Provide the (x, y) coordinate of the cell's center where the given text is located.  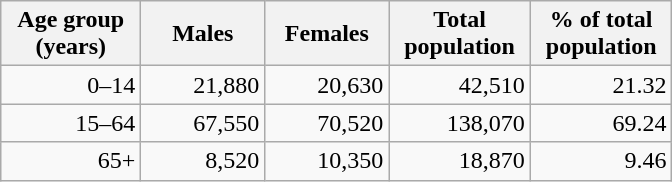
Age group (years) (71, 34)
65+ (71, 161)
Males (203, 34)
138,070 (460, 123)
70,520 (327, 123)
21.32 (601, 85)
20,630 (327, 85)
9.46 (601, 161)
% of totalpopulation (601, 34)
67,550 (203, 123)
Females (327, 34)
0–14 (71, 85)
18,870 (460, 161)
8,520 (203, 161)
15–64 (71, 123)
21,880 (203, 85)
69.24 (601, 123)
42,510 (460, 85)
Totalpopulation (460, 34)
10,350 (327, 161)
